Find where the given text appears and provide that cell's center as [X, Y] coordinate. 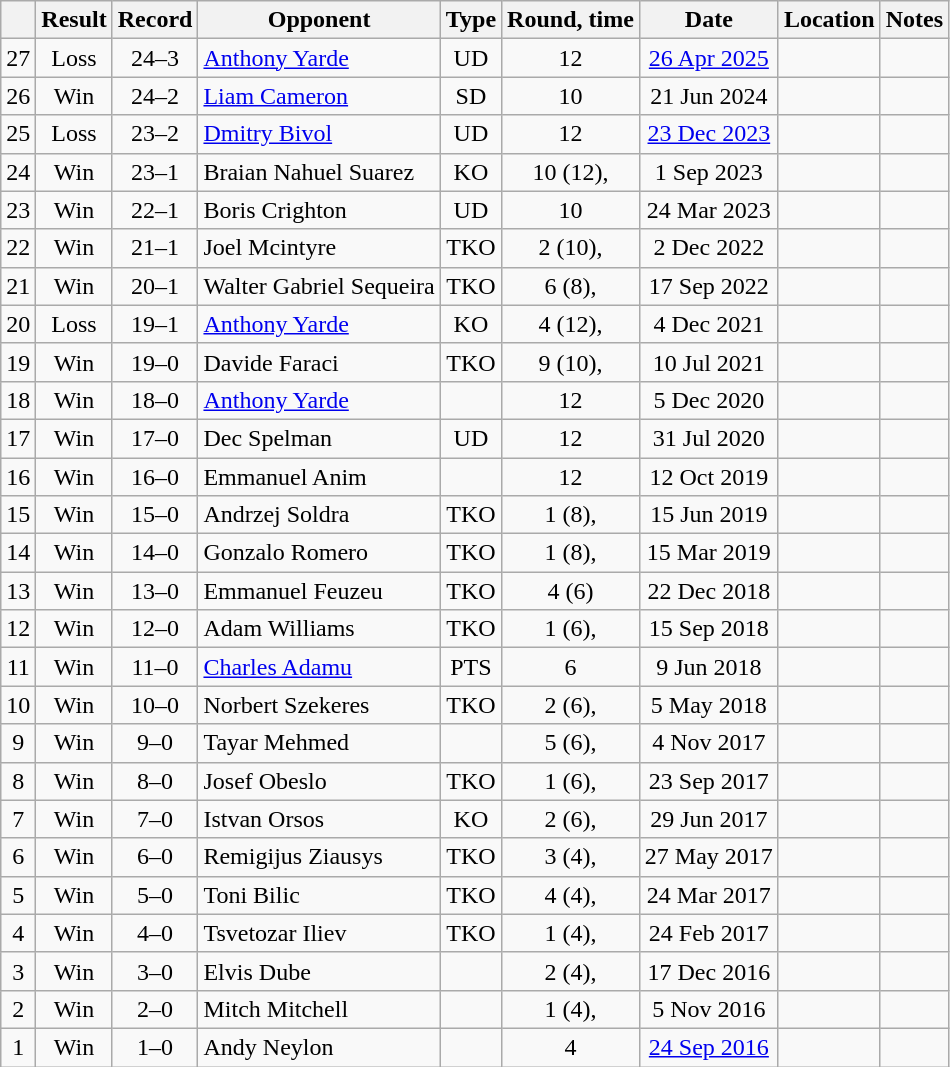
4 (12), [571, 324]
19–1 [155, 324]
Tayar Mehmed [319, 743]
11 [18, 667]
22 Dec 2018 [708, 591]
8 [18, 781]
19 [18, 362]
23 Sep 2017 [708, 781]
12 Oct 2019 [708, 477]
Istvan Orsos [319, 819]
5 Nov 2016 [708, 1009]
3–0 [155, 971]
Toni Bilic [319, 895]
11–0 [155, 667]
15 Sep 2018 [708, 629]
4–0 [155, 933]
17 [18, 438]
29 Jun 2017 [708, 819]
Emmanuel Anim [319, 477]
21 [18, 286]
2 (4), [571, 971]
Notes [914, 20]
5 May 2018 [708, 705]
6 (8), [571, 286]
19–0 [155, 362]
Andrzej Soldra [319, 515]
14 [18, 553]
Andy Neylon [319, 1047]
Result [74, 20]
18 [18, 400]
16 [18, 477]
21–1 [155, 248]
24 [18, 172]
4 Nov 2017 [708, 743]
26 Apr 2025 [708, 58]
Joel Mcintyre [319, 248]
Walter Gabriel Sequeira [319, 286]
5 (6), [571, 743]
Dmitry Bivol [319, 134]
Davide Faraci [319, 362]
3 [18, 971]
Record [155, 20]
26 [18, 96]
9–0 [155, 743]
21 Jun 2024 [708, 96]
24 Sep 2016 [708, 1047]
16–0 [155, 477]
6–0 [155, 857]
Opponent [319, 20]
24–3 [155, 58]
4 Dec 2021 [708, 324]
2 [18, 1009]
31 Jul 2020 [708, 438]
1 [18, 1047]
24 Mar 2017 [708, 895]
17 Sep 2022 [708, 286]
4 (4), [571, 895]
17–0 [155, 438]
3 (4), [571, 857]
7 [18, 819]
10 (12), [571, 172]
23 Dec 2023 [708, 134]
17 Dec 2016 [708, 971]
Josef Obeslo [319, 781]
24 Feb 2017 [708, 933]
20–1 [155, 286]
22–1 [155, 210]
15 Mar 2019 [708, 553]
25 [18, 134]
13 [18, 591]
24–2 [155, 96]
24 Mar 2023 [708, 210]
10–0 [155, 705]
Round, time [571, 20]
13–0 [155, 591]
Tsvetozar Iliev [319, 933]
Gonzalo Romero [319, 553]
10 Jul 2021 [708, 362]
2–0 [155, 1009]
20 [18, 324]
15 [18, 515]
Norbert Szekeres [319, 705]
1 Sep 2023 [708, 172]
8–0 [155, 781]
PTS [470, 667]
9 Jun 2018 [708, 667]
15 Jun 2019 [708, 515]
Charles Adamu [319, 667]
23–1 [155, 172]
18–0 [155, 400]
5–0 [155, 895]
Type [470, 20]
22 [18, 248]
9 [18, 743]
7–0 [155, 819]
1–0 [155, 1047]
12–0 [155, 629]
Adam Williams [319, 629]
Remigijus Ziausys [319, 857]
2 Dec 2022 [708, 248]
23 [18, 210]
Mitch Mitchell [319, 1009]
14–0 [155, 553]
5 Dec 2020 [708, 400]
15–0 [155, 515]
2 (10), [571, 248]
9 (10), [571, 362]
Emmanuel Feuzeu [319, 591]
Date [708, 20]
27 May 2017 [708, 857]
27 [18, 58]
SD [470, 96]
23–2 [155, 134]
5 [18, 895]
Liam Cameron [319, 96]
Braian Nahuel Suarez [319, 172]
4 (6) [571, 591]
Elvis Dube [319, 971]
Dec Spelman [319, 438]
Location [829, 20]
Boris Crighton [319, 210]
